Return the (x, y) coordinate for the center point of the cell that contains the specified text.  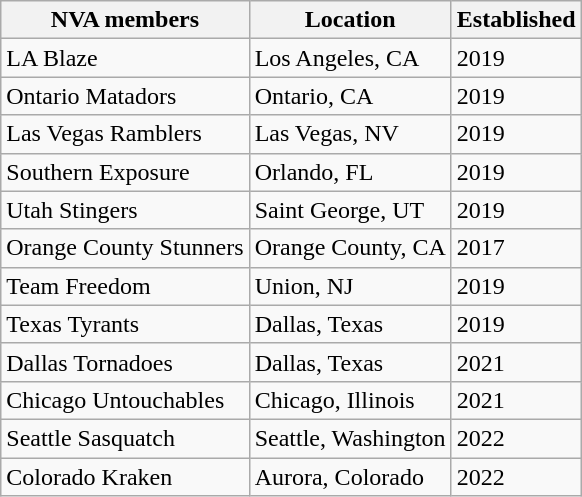
Seattle, Washington (350, 438)
Chicago, Illinois (350, 400)
Los Angeles, CA (350, 58)
Las Vegas Ramblers (125, 134)
Orange County Stunners (125, 248)
Ontario, CA (350, 96)
Orlando, FL (350, 172)
Utah Stingers (125, 210)
Las Vegas, NV (350, 134)
Southern Exposure (125, 172)
Seattle Sasquatch (125, 438)
NVA members (125, 20)
Saint George, UT (350, 210)
LA Blaze (125, 58)
Aurora, Colorado (350, 477)
Team Freedom (125, 286)
Dallas Tornadoes (125, 362)
Texas Tyrants (125, 324)
Colorado Kraken (125, 477)
2017 (516, 248)
Chicago Untouchables (125, 400)
Location (350, 20)
Union, NJ (350, 286)
Established (516, 20)
Ontario Matadors (125, 96)
Orange County, CA (350, 248)
